Return the [X, Y] coordinate for the center point of the cell that contains the specified text.  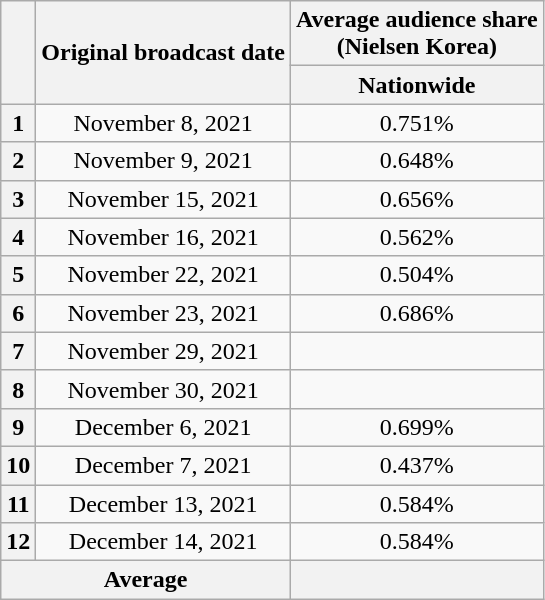
December 13, 2021 [164, 503]
0.686% [416, 313]
2 [18, 161]
November 22, 2021 [164, 275]
November 23, 2021 [164, 313]
8 [18, 389]
11 [18, 503]
December 14, 2021 [164, 542]
Average audience share(Nielsen Korea) [416, 34]
6 [18, 313]
November 15, 2021 [164, 199]
December 6, 2021 [164, 427]
December 7, 2021 [164, 465]
November 30, 2021 [164, 389]
0.504% [416, 275]
November 16, 2021 [164, 237]
0.648% [416, 161]
3 [18, 199]
1 [18, 123]
0.562% [416, 237]
7 [18, 351]
5 [18, 275]
0.751% [416, 123]
Average [146, 580]
0.656% [416, 199]
November 9, 2021 [164, 161]
12 [18, 542]
Nationwide [416, 85]
4 [18, 237]
Original broadcast date [164, 52]
9 [18, 427]
November 29, 2021 [164, 351]
0.699% [416, 427]
0.437% [416, 465]
10 [18, 465]
November 8, 2021 [164, 123]
